Return (X, Y) of the center of cell containing provided text 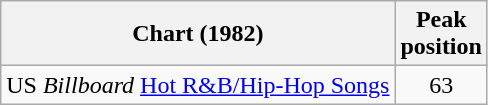
US Billboard Hot R&B/Hip-Hop Songs (198, 85)
Peakposition (441, 34)
Chart (1982) (198, 34)
63 (441, 85)
